Return [X, Y] of the center of cell containing provided text 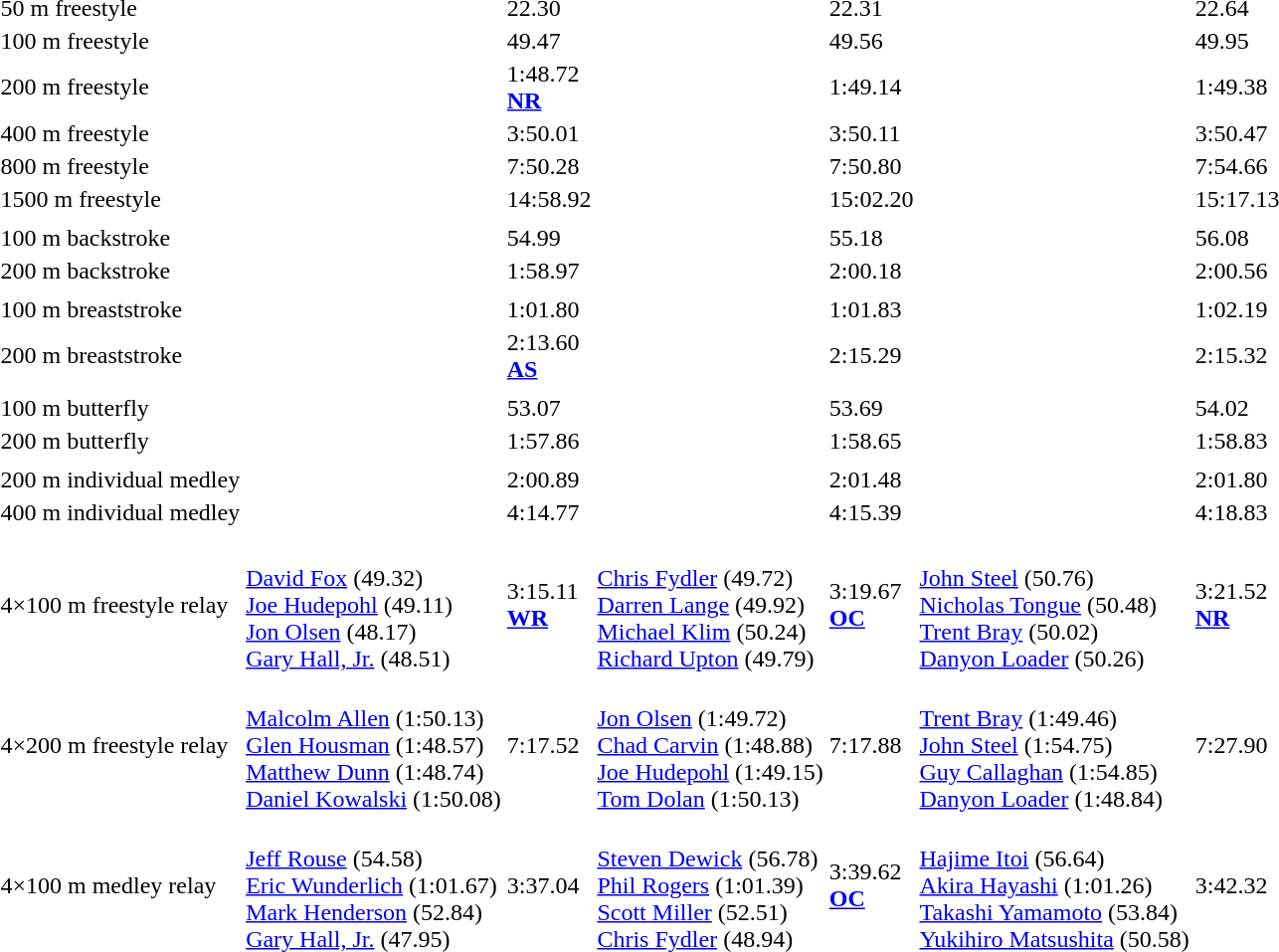
1:49.14 [871, 88]
4:15.39 [871, 512]
1:58.65 [871, 441]
3:15.11WR [549, 605]
54.99 [549, 238]
1:57.86 [549, 441]
3:19.67OC [871, 605]
2:00.18 [871, 271]
2:15.29 [871, 356]
49.56 [871, 41]
7:50.80 [871, 166]
2:01.48 [871, 479]
7:17.88 [871, 745]
7:17.52 [549, 745]
David Fox (49.32)Joe Hudepohl (49.11)Jon Olsen (48.17)Gary Hall, Jr. (48.51) [374, 605]
53.07 [549, 408]
4:14.77 [549, 512]
14:58.92 [549, 199]
1:48.72NR [549, 88]
53.69 [871, 408]
15:02.20 [871, 199]
2:00.89 [549, 479]
3:50.01 [549, 133]
1:58.97 [549, 271]
Chris Fydler (49.72)Darren Lange (49.92)Michael Klim (50.24)Richard Upton (49.79) [710, 605]
7:50.28 [549, 166]
1:01.80 [549, 309]
Jon Olsen (1:49.72)Chad Carvin (1:48.88)Joe Hudepohl (1:49.15)Tom Dolan (1:50.13) [710, 745]
Malcolm Allen (1:50.13)Glen Housman (1:48.57)Matthew Dunn (1:48.74)Daniel Kowalski (1:50.08) [374, 745]
John Steel (50.76)Nicholas Tongue (50.48)Trent Bray (50.02)Danyon Loader (50.26) [1054, 605]
Trent Bray (1:49.46)John Steel (1:54.75)Guy Callaghan (1:54.85)Danyon Loader (1:48.84) [1054, 745]
55.18 [871, 238]
1:01.83 [871, 309]
49.47 [549, 41]
2:13.60AS [549, 356]
3:50.11 [871, 133]
